Scan for the cell matching the given text and deliver its (x, y) coordinate at center. 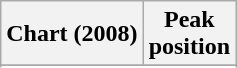
Chart (2008) (72, 34)
Peakposition (189, 34)
